Identify which cell holds the provided text, then report its (x, y) central coordinate. 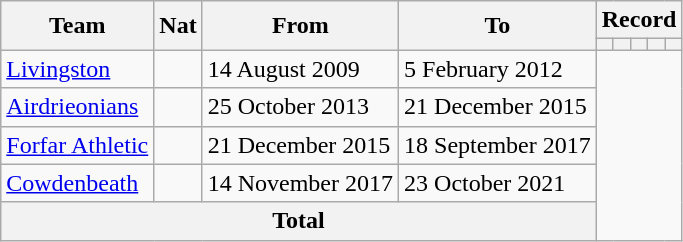
Forfar Athletic (78, 145)
To (498, 26)
14 November 2017 (300, 183)
5 February 2012 (498, 69)
Record (639, 20)
Airdrieonians (78, 107)
14 August 2009 (300, 69)
25 October 2013 (300, 107)
Livingston (78, 69)
18 September 2017 (498, 145)
23 October 2021 (498, 183)
From (300, 26)
Total (298, 221)
Cowdenbeath (78, 183)
Nat (178, 26)
Team (78, 26)
